Identify which cell holds the provided text, then report its (x, y) central coordinate. 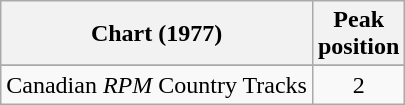
Canadian RPM Country Tracks (157, 85)
Peakposition (358, 34)
Chart (1977) (157, 34)
2 (358, 85)
